Find where the given text appears and provide that cell's center as [X, Y] coordinate. 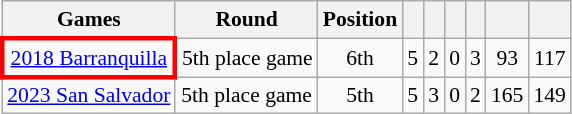
Round [246, 20]
165 [508, 96]
6th [360, 58]
Games [88, 20]
2018 Barranquilla [88, 58]
149 [550, 96]
Position [360, 20]
93 [508, 58]
117 [550, 58]
5th [360, 96]
2023 San Salvador [88, 96]
